For the text-containing cell, return its midpoint in [x, y] coordinate format. 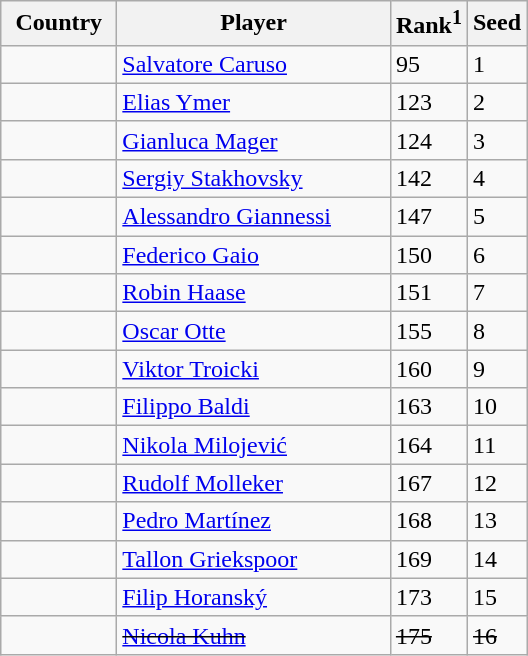
Viktor Troicki [254, 369]
160 [428, 369]
175 [428, 635]
13 [496, 521]
142 [428, 178]
Sergiy Stakhovsky [254, 178]
11 [496, 445]
151 [428, 293]
Nicola Kuhn [254, 635]
10 [496, 407]
173 [428, 597]
Filip Horanský [254, 597]
6 [496, 255]
Tallon Griekspoor [254, 559]
Federico Gaio [254, 255]
155 [428, 331]
163 [428, 407]
150 [428, 255]
Country [59, 24]
Alessandro Giannessi [254, 217]
Pedro Martínez [254, 521]
95 [428, 64]
16 [496, 635]
169 [428, 559]
Filippo Baldi [254, 407]
Seed [496, 24]
Rank1 [428, 24]
Elias Ymer [254, 102]
1 [496, 64]
Nikola Milojević [254, 445]
123 [428, 102]
8 [496, 331]
124 [428, 140]
147 [428, 217]
9 [496, 369]
14 [496, 559]
Gianluca Mager [254, 140]
Rudolf Molleker [254, 483]
164 [428, 445]
5 [496, 217]
7 [496, 293]
Oscar Otte [254, 331]
2 [496, 102]
12 [496, 483]
4 [496, 178]
167 [428, 483]
Player [254, 24]
15 [496, 597]
168 [428, 521]
Robin Haase [254, 293]
3 [496, 140]
Salvatore Caruso [254, 64]
